Identify which cell holds the provided text, then report its [x, y] central coordinate. 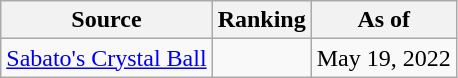
Ranking [262, 20]
As of [384, 20]
Sabato's Crystal Ball [106, 58]
Source [106, 20]
May 19, 2022 [384, 58]
